Locate the cell with the specified text and output its [x, y] center coordinate. 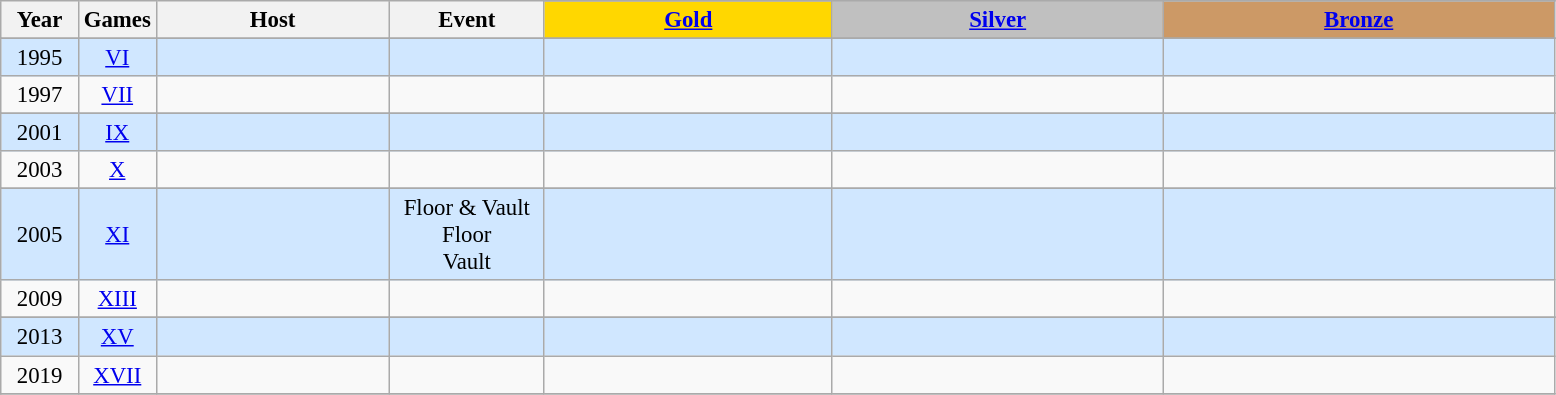
Gold [688, 20]
X [117, 170]
2005 [40, 235]
2003 [40, 170]
Bronze [1358, 20]
Event [466, 20]
VI [117, 58]
Year [40, 20]
VII [117, 95]
2019 [40, 375]
Silver [998, 20]
XV [117, 337]
1995 [40, 58]
IX [117, 133]
1997 [40, 95]
2013 [40, 337]
XVII [117, 375]
XIII [117, 299]
Floor & Vault Floor Vault [466, 235]
Games [117, 20]
Host [272, 20]
XI [117, 235]
2001 [40, 133]
2009 [40, 299]
